Detect which cell encompasses the target text, then output its (X, Y) center coordinate. 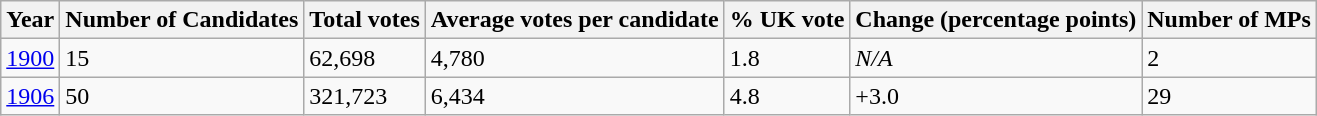
+3.0 (996, 96)
2 (1230, 58)
N/A (996, 58)
Total votes (365, 20)
Change (percentage points) (996, 20)
1.8 (787, 58)
29 (1230, 96)
Number of MPs (1230, 20)
% UK vote (787, 20)
4,780 (574, 58)
Average votes per candidate (574, 20)
321,723 (365, 96)
Year (30, 20)
1900 (30, 58)
62,698 (365, 58)
6,434 (574, 96)
15 (182, 58)
1906 (30, 96)
50 (182, 96)
Number of Candidates (182, 20)
4.8 (787, 96)
